Determine the [x, y] coordinate at the center of the cell enclosing the given text.  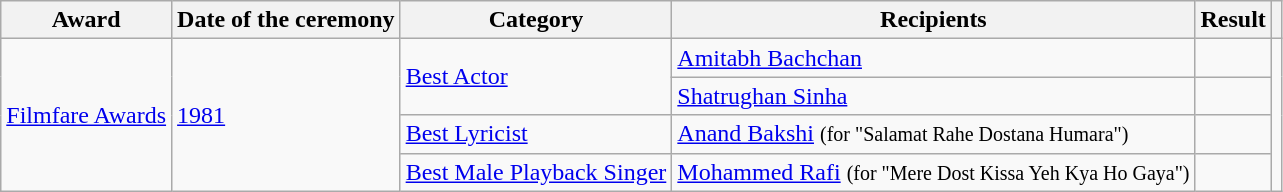
Recipients [934, 20]
Result [1233, 20]
Best Actor [536, 77]
Best Male Playback Singer [536, 172]
Mohammed Rafi (for "Mere Dost Kissa Yeh Kya Ho Gaya") [934, 172]
Category [536, 20]
Shatrughan Sinha [934, 96]
Anand Bakshi (for "Salamat Rahe Dostana Humara") [934, 134]
Amitabh Bachchan [934, 58]
Award [86, 20]
Date of the ceremony [286, 20]
1981 [286, 115]
Filmfare Awards [86, 115]
Best Lyricist [536, 134]
